Identify which cell holds the provided text, then report its (x, y) central coordinate. 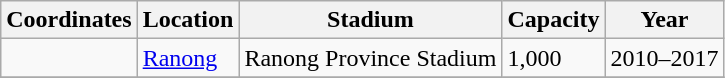
Stadium (370, 20)
Ranong (188, 58)
1,000 (554, 58)
Ranong Province Stadium (370, 58)
Capacity (554, 20)
Year (664, 20)
2010–2017 (664, 58)
Coordinates (69, 20)
Location (188, 20)
